Provide the [x, y] coordinate of the cell's center where the given text is located.  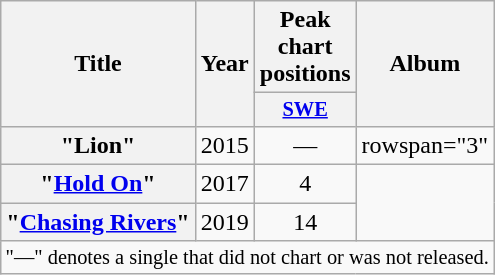
2019 [224, 222]
2015 [224, 145]
2017 [224, 184]
— [305, 145]
Year [224, 64]
rowspan="3" [425, 145]
"Lion" [98, 145]
"Chasing Rivers" [98, 222]
Title [98, 64]
"—" denotes a single that did not chart or was not released. [248, 258]
"Hold On" [98, 184]
SWE [305, 110]
Peak chart positions [305, 47]
14 [305, 222]
Album [425, 64]
4 [305, 184]
